Capture the cell that displays the provided text and extract its [x, y] central coordinate. 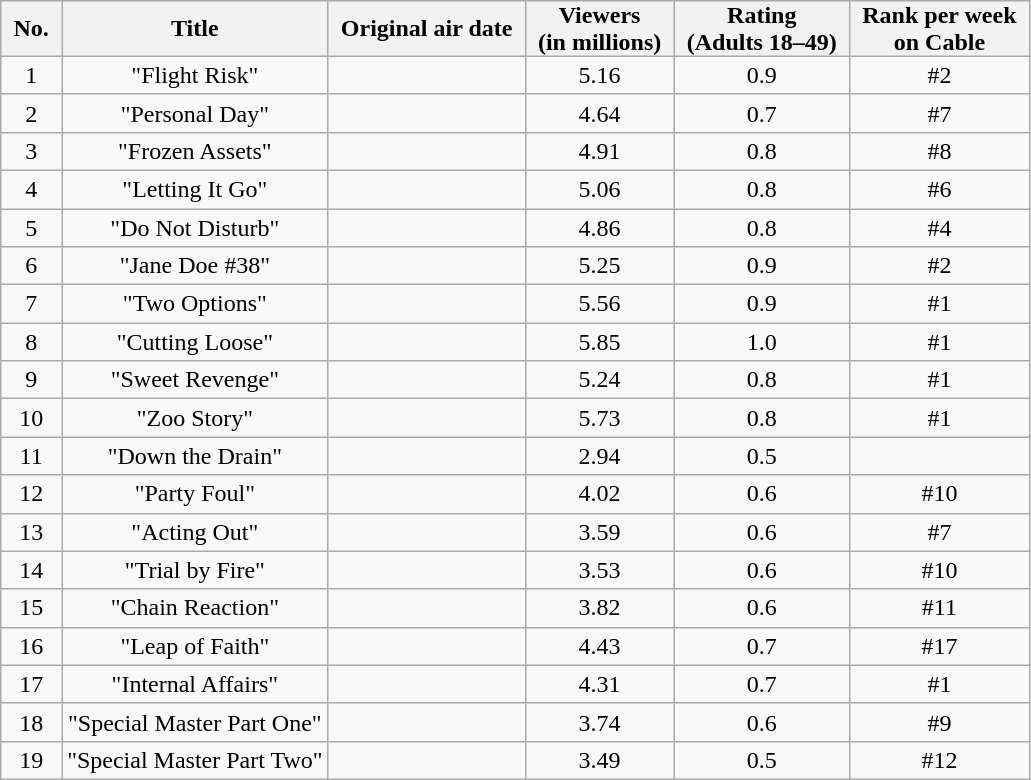
15 [32, 608]
"Jane Doe #38" [195, 266]
3.49 [600, 760]
4.86 [600, 227]
No. [32, 29]
12 [32, 494]
"Two Options" [195, 304]
Rating(Adults 18–49) [762, 29]
#6 [940, 189]
4.64 [600, 113]
5 [32, 227]
"Letting It Go" [195, 189]
"Flight Risk" [195, 75]
"Leap of Faith" [195, 646]
18 [32, 722]
"Acting Out" [195, 532]
"Internal Affairs" [195, 684]
8 [32, 342]
Viewers(in millions) [600, 29]
#8 [940, 151]
3.82 [600, 608]
"Special Master Part Two" [195, 760]
#17 [940, 646]
3 [32, 151]
4.02 [600, 494]
"Trial by Fire" [195, 570]
19 [32, 760]
"Personal Day" [195, 113]
"Party Foul" [195, 494]
"Cutting Loose" [195, 342]
"Special Master Part One" [195, 722]
3.53 [600, 570]
"Sweet Revenge" [195, 380]
"Chain Reaction" [195, 608]
17 [32, 684]
11 [32, 456]
"Frozen Assets" [195, 151]
Rank per weekon Cable [940, 29]
1.0 [762, 342]
"Zoo Story" [195, 418]
5.73 [600, 418]
5.85 [600, 342]
5.56 [600, 304]
3.74 [600, 722]
4.43 [600, 646]
1 [32, 75]
#9 [940, 722]
5.16 [600, 75]
7 [32, 304]
9 [32, 380]
4.91 [600, 151]
3.59 [600, 532]
5.24 [600, 380]
5.25 [600, 266]
6 [32, 266]
#12 [940, 760]
13 [32, 532]
5.06 [600, 189]
#4 [940, 227]
"Do Not Disturb" [195, 227]
2 [32, 113]
16 [32, 646]
14 [32, 570]
4.31 [600, 684]
Title [195, 29]
2.94 [600, 456]
4 [32, 189]
10 [32, 418]
"Down the Drain" [195, 456]
#11 [940, 608]
Original air date [426, 29]
